Pinpoint the cell where the given text exists, returning its (x, y) midpoint coordinate. 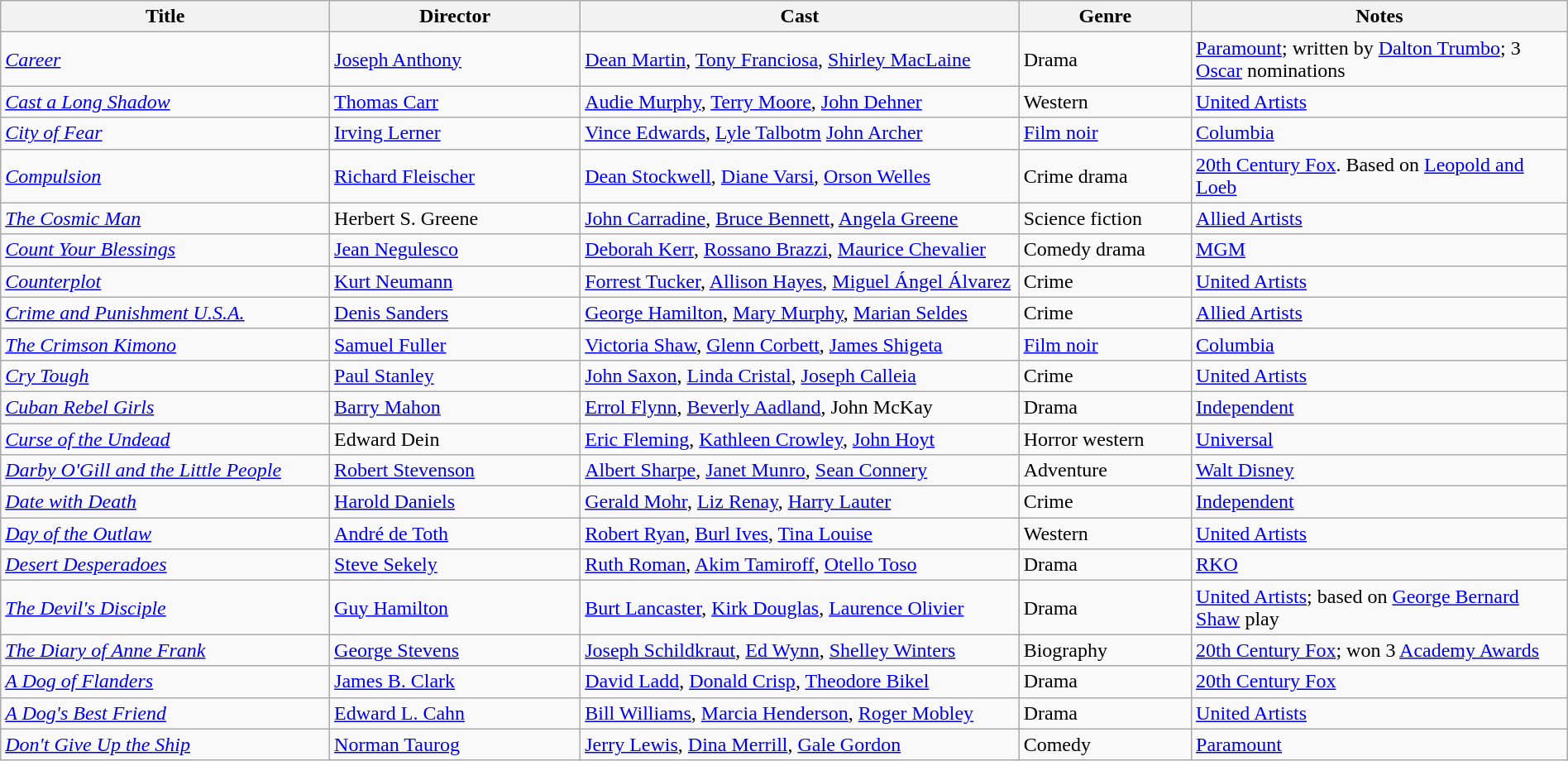
John Saxon, Linda Cristal, Joseph Calleia (800, 376)
20th Century Fox. Based on Leopold and Loeb (1379, 175)
Jean Negulesco (455, 250)
Gerald Mohr, Liz Renay, Harry Lauter (800, 502)
Richard Fleischer (455, 175)
Audie Murphy, Terry Moore, John Dehner (800, 102)
Genre (1105, 17)
Harold Daniels (455, 502)
Crime drama (1105, 175)
Paramount; written by Dalton Trumbo; 3 Oscar nominations (1379, 60)
Victoria Shaw, Glenn Corbett, James Shigeta (800, 344)
Ruth Roman, Akim Tamiroff, Otello Toso (800, 565)
Cry Tough (165, 376)
Cast (800, 17)
The Devil's Disciple (165, 607)
20th Century Fox (1379, 682)
Robert Stevenson (455, 471)
Date with Death (165, 502)
Horror western (1105, 439)
Compulsion (165, 175)
George Hamilton, Mary Murphy, Marian Seldes (800, 313)
Cuban Rebel Girls (165, 407)
20th Century Fox; won 3 Academy Awards (1379, 650)
The Diary of Anne Frank (165, 650)
Guy Hamilton (455, 607)
Walt Disney (1379, 471)
Samuel Fuller (455, 344)
Joseph Schildkraut, Ed Wynn, Shelley Winters (800, 650)
Don't Give Up the Ship (165, 744)
Career (165, 60)
Crime and Punishment U.S.A. (165, 313)
Vince Edwards, Lyle Talbotm John Archer (800, 133)
Jerry Lewis, Dina Merrill, Gale Gordon (800, 744)
Norman Taurog (455, 744)
George Stevens (455, 650)
Comedy (1105, 744)
Edward L. Cahn (455, 713)
City of Fear (165, 133)
James B. Clark (455, 682)
David Ladd, Donald Crisp, Theodore Bikel (800, 682)
Darby O'Gill and the Little People (165, 471)
Cast a Long Shadow (165, 102)
Adventure (1105, 471)
Steve Sekely (455, 565)
A Dog's Best Friend (165, 713)
Barry Mahon (455, 407)
Burt Lancaster, Kirk Douglas, Laurence Olivier (800, 607)
Notes (1379, 17)
The Cosmic Man (165, 218)
Irving Lerner (455, 133)
Joseph Anthony (455, 60)
Dean Martin, Tony Franciosa, Shirley MacLaine (800, 60)
Errol Flynn, Beverly Aadland, John McKay (800, 407)
Desert Desperadoes (165, 565)
Day of the Outlaw (165, 534)
Curse of the Undead (165, 439)
Dean Stockwell, Diane Varsi, Orson Welles (800, 175)
United Artists; based on George Bernard Shaw play (1379, 607)
Director (455, 17)
Universal (1379, 439)
Counterplot (165, 281)
John Carradine, Bruce Bennett, Angela Greene (800, 218)
Eric Fleming, Kathleen Crowley, John Hoyt (800, 439)
Biography (1105, 650)
Title (165, 17)
Comedy drama (1105, 250)
Edward Dein (455, 439)
Paul Stanley (455, 376)
Paramount (1379, 744)
RKO (1379, 565)
Robert Ryan, Burl Ives, Tina Louise (800, 534)
A Dog of Flanders (165, 682)
Thomas Carr (455, 102)
The Crimson Kimono (165, 344)
Albert Sharpe, Janet Munro, Sean Connery (800, 471)
Denis Sanders (455, 313)
MGM (1379, 250)
André de Toth (455, 534)
Herbert S. Greene (455, 218)
Bill Williams, Marcia Henderson, Roger Mobley (800, 713)
Count Your Blessings (165, 250)
Science fiction (1105, 218)
Forrest Tucker, Allison Hayes, Miguel Ángel Álvarez (800, 281)
Kurt Neumann (455, 281)
Deborah Kerr, Rossano Brazzi, Maurice Chevalier (800, 250)
